Search for the cell housing the specified text and yield its [x, y] center coordinate. 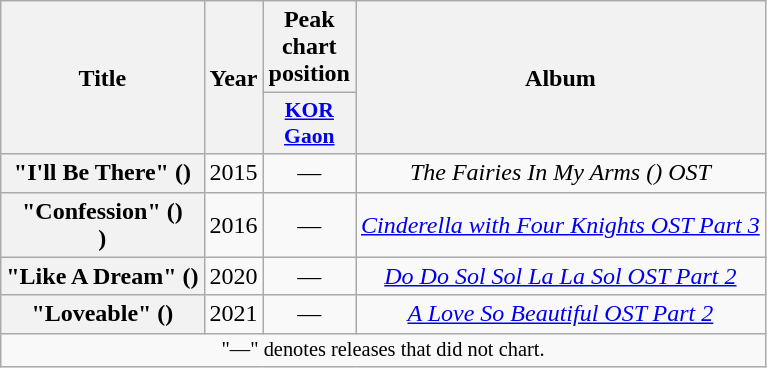
Do Do Sol Sol La La Sol OST Part 2 [561, 276]
"—" denotes releases that did not chart. [384, 350]
2015 [234, 173]
Title [102, 78]
2021 [234, 314]
"Loveable" () [102, 314]
Cinderella with Four Knights OST Part 3 [561, 224]
"Confession" ()) [102, 224]
KORGaon [309, 124]
The Fairies In My Arms () OST [561, 173]
Album [561, 78]
A Love So Beautiful OST Part 2 [561, 314]
Peak chart position [309, 47]
2020 [234, 276]
Year [234, 78]
"I'll Be There" () [102, 173]
2016 [234, 224]
"Like A Dream" () [102, 276]
